Locate the cell with the specified text and output its [X, Y] center coordinate. 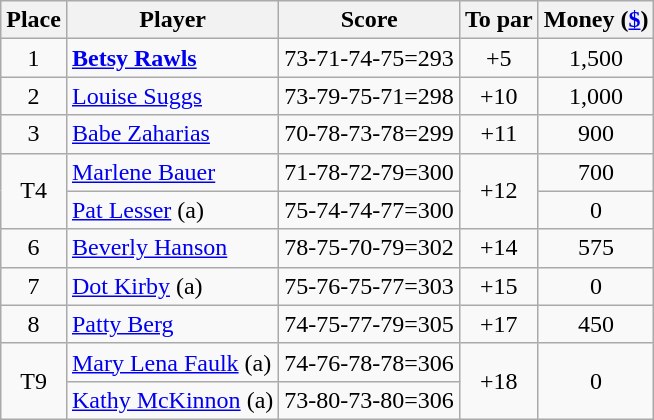
T4 [34, 191]
Kathy McKinnon (a) [172, 400]
75-74-74-77=300 [370, 210]
Babe Zaharias [172, 134]
+18 [498, 381]
1 [34, 58]
78-75-70-79=302 [370, 248]
74-76-78-78=306 [370, 362]
+11 [498, 134]
+17 [498, 324]
73-80-73-80=306 [370, 400]
+15 [498, 286]
2 [34, 96]
Money ($) [596, 20]
Marlene Bauer [172, 172]
1,500 [596, 58]
Score [370, 20]
70-78-73-78=299 [370, 134]
450 [596, 324]
Louise Suggs [172, 96]
8 [34, 324]
+10 [498, 96]
Dot Kirby (a) [172, 286]
71-78-72-79=300 [370, 172]
73-71-74-75=293 [370, 58]
Place [34, 20]
3 [34, 134]
1,000 [596, 96]
75-76-75-77=303 [370, 286]
900 [596, 134]
Patty Berg [172, 324]
+12 [498, 191]
Beverly Hanson [172, 248]
Player [172, 20]
6 [34, 248]
73-79-75-71=298 [370, 96]
+5 [498, 58]
Mary Lena Faulk (a) [172, 362]
575 [596, 248]
Betsy Rawls [172, 58]
700 [596, 172]
Pat Lesser (a) [172, 210]
T9 [34, 381]
7 [34, 286]
74-75-77-79=305 [370, 324]
+14 [498, 248]
To par [498, 20]
